For the text-containing cell, return its midpoint in [X, Y] coordinate format. 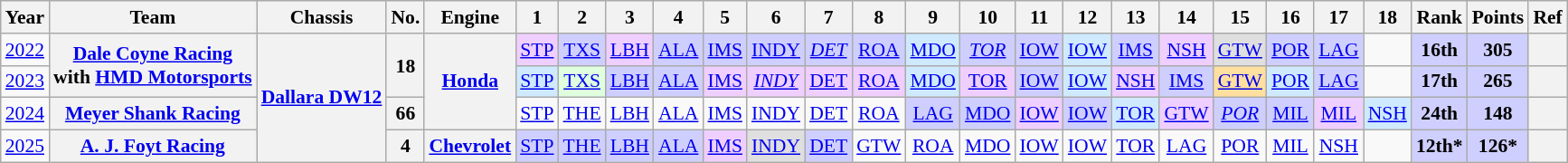
7 [828, 17]
13 [1136, 17]
Honda [470, 81]
3 [629, 17]
8 [879, 17]
2022 [25, 50]
5 [725, 17]
Engine [470, 17]
Points [1498, 17]
Dallara DW12 [322, 98]
9 [933, 17]
66 [405, 114]
Chassis [322, 17]
10 [987, 17]
Ref [1547, 17]
24th [1440, 114]
2023 [25, 81]
A. J. Foyt Racing [153, 147]
16th [1440, 50]
Year [25, 17]
265 [1498, 81]
Team [153, 17]
Rank [1440, 17]
15 [1241, 17]
305 [1498, 50]
14 [1186, 17]
Dale Coyne Racingwith HMD Motorsports [153, 65]
148 [1498, 114]
17th [1440, 81]
6 [776, 17]
126* [1498, 147]
12 [1087, 17]
12th* [1440, 147]
2024 [25, 114]
No. [405, 17]
Chevrolet [470, 147]
16 [1290, 17]
11 [1038, 17]
2 [582, 17]
2025 [25, 147]
17 [1338, 17]
1 [537, 17]
Meyer Shank Racing [153, 114]
